Capture the cell that displays the provided text and extract its [x, y] central coordinate. 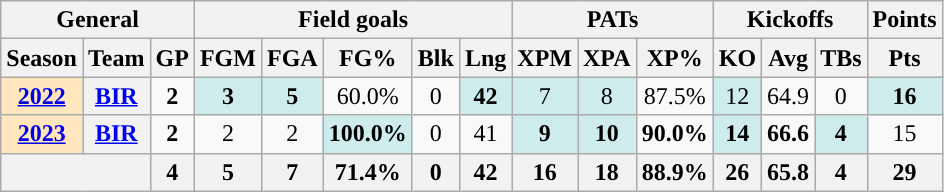
General [98, 20]
15 [904, 134]
Season [42, 58]
2022 [42, 96]
Lng [485, 58]
XP% [674, 58]
Team [116, 58]
Field goals [352, 20]
12 [737, 96]
26 [737, 172]
9 [545, 134]
Kickoffs [790, 20]
2023 [42, 134]
71.4% [368, 172]
64.9 [788, 96]
88.9% [674, 172]
100.0% [368, 134]
41 [485, 134]
Points [904, 20]
FGA [292, 58]
Avg [788, 58]
10 [608, 134]
8 [608, 96]
KO [737, 58]
65.8 [788, 172]
60.0% [368, 96]
87.5% [674, 96]
TBs [841, 58]
PATs [612, 20]
FGM [228, 58]
FG% [368, 58]
Pts [904, 58]
66.6 [788, 134]
XPM [545, 58]
14 [737, 134]
Blk [436, 58]
90.0% [674, 134]
18 [608, 172]
3 [228, 96]
XPA [608, 58]
GP [172, 58]
29 [904, 172]
